Provide the (X, Y) coordinate of the cell's center where the given text is located.  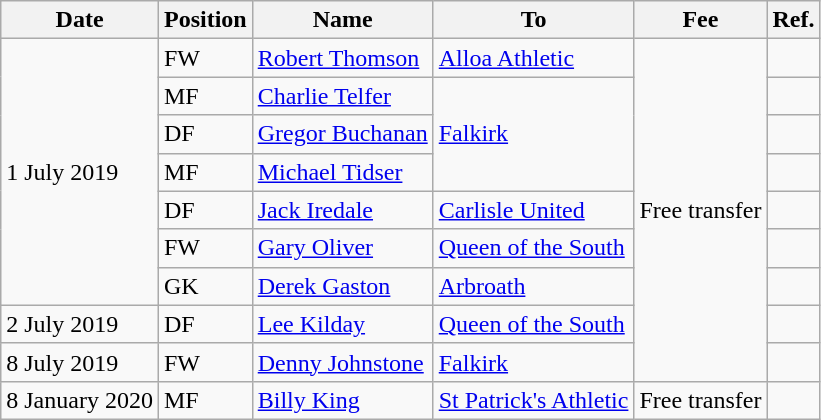
To (534, 20)
St Patrick's Athletic (534, 400)
Position (205, 20)
1 July 2019 (80, 172)
Date (80, 20)
Gregor Buchanan (342, 134)
Gary Oliver (342, 248)
GK (205, 286)
Robert Thomson (342, 58)
Name (342, 20)
Denny Johnstone (342, 362)
Alloa Athletic (534, 58)
Carlisle United (534, 210)
Charlie Telfer (342, 96)
Lee Kilday (342, 324)
Jack Iredale (342, 210)
Fee (700, 20)
Arbroath (534, 286)
Billy King (342, 400)
8 January 2020 (80, 400)
Ref. (794, 20)
Derek Gaston (342, 286)
8 July 2019 (80, 362)
Michael Tidser (342, 172)
2 July 2019 (80, 324)
